Determine the (x, y) coordinate at the center of the cell enclosing the given text.  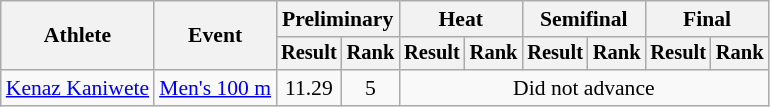
Kenaz Kaniwete (78, 88)
11.29 (309, 88)
Men's 100 m (215, 88)
Did not advance (584, 88)
Preliminary (338, 19)
Final (706, 19)
5 (371, 88)
Event (215, 36)
Athlete (78, 36)
Semifinal (584, 19)
Heat (460, 19)
